Return the (X, Y) coordinate for the center point of the cell that contains the specified text.  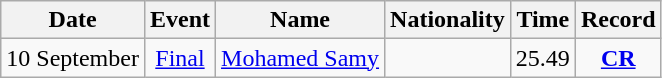
25.49 (542, 58)
Final (180, 58)
Name (300, 20)
Nationality (448, 20)
10 September (73, 58)
Date (73, 20)
Record (618, 20)
Mohamed Samy (300, 58)
Event (180, 20)
Time (542, 20)
CR (618, 58)
